Detect which cell encompasses the target text, then output its (x, y) center coordinate. 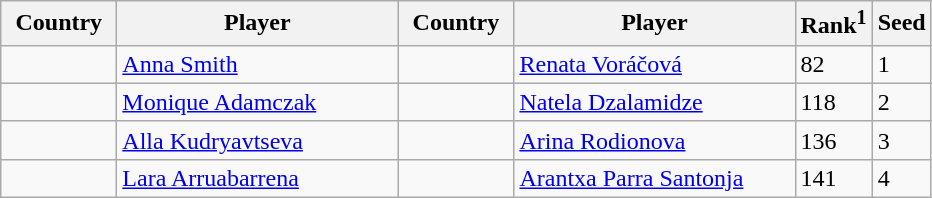
82 (834, 64)
3 (902, 140)
136 (834, 140)
141 (834, 178)
Lara Arruabarrena (258, 178)
Rank1 (834, 24)
Arina Rodionova (654, 140)
Natela Dzalamidze (654, 102)
2 (902, 102)
Arantxa Parra Santonja (654, 178)
118 (834, 102)
1 (902, 64)
Renata Voráčová (654, 64)
Alla Kudryavtseva (258, 140)
Monique Adamczak (258, 102)
4 (902, 178)
Anna Smith (258, 64)
Seed (902, 24)
